Output the [X, Y] coordinate of the center of the cell containing the given text.  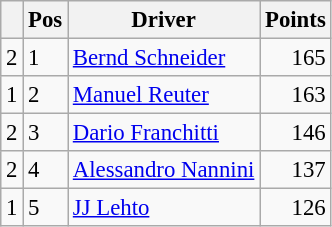
Points [296, 20]
146 [296, 133]
Bernd Schneider [164, 58]
Pos [46, 20]
5 [46, 208]
Driver [164, 20]
126 [296, 208]
137 [296, 170]
Manuel Reuter [164, 95]
JJ Lehto [164, 208]
3 [46, 133]
163 [296, 95]
Dario Franchitti [164, 133]
Alessandro Nannini [164, 170]
165 [296, 58]
4 [46, 170]
